Scan for the cell matching the given text and deliver its (X, Y) coordinate at center. 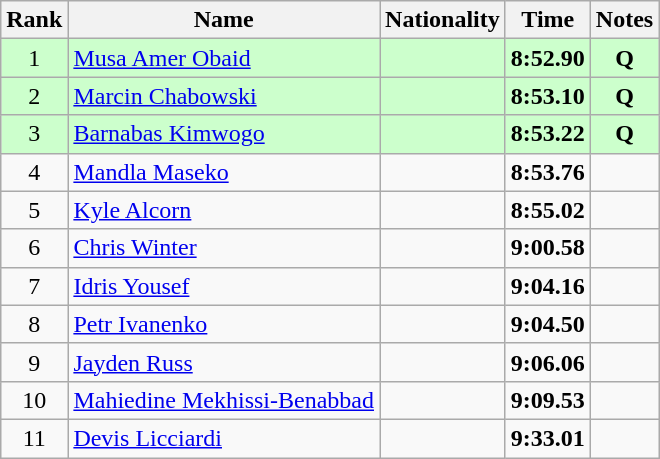
1 (34, 58)
Petr Ivanenko (224, 324)
7 (34, 286)
8 (34, 324)
9:04.16 (548, 286)
Idris Yousef (224, 286)
Barnabas Kimwogo (224, 134)
Devis Licciardi (224, 438)
Nationality (443, 20)
6 (34, 248)
3 (34, 134)
8:55.02 (548, 210)
8:53.10 (548, 96)
9:00.58 (548, 248)
11 (34, 438)
Mahiedine Mekhissi-Benabbad (224, 400)
5 (34, 210)
4 (34, 172)
9 (34, 362)
9:06.06 (548, 362)
Kyle Alcorn (224, 210)
2 (34, 96)
Chris Winter (224, 248)
8:52.90 (548, 58)
Mandla Maseko (224, 172)
9:33.01 (548, 438)
8:53.76 (548, 172)
Name (224, 20)
Rank (34, 20)
10 (34, 400)
8:53.22 (548, 134)
Jayden Russ (224, 362)
9:04.50 (548, 324)
Musa Amer Obaid (224, 58)
9:09.53 (548, 400)
Notes (624, 20)
Time (548, 20)
Marcin Chabowski (224, 96)
